Pinpoint the cell where the given text exists, returning its [X, Y] midpoint coordinate. 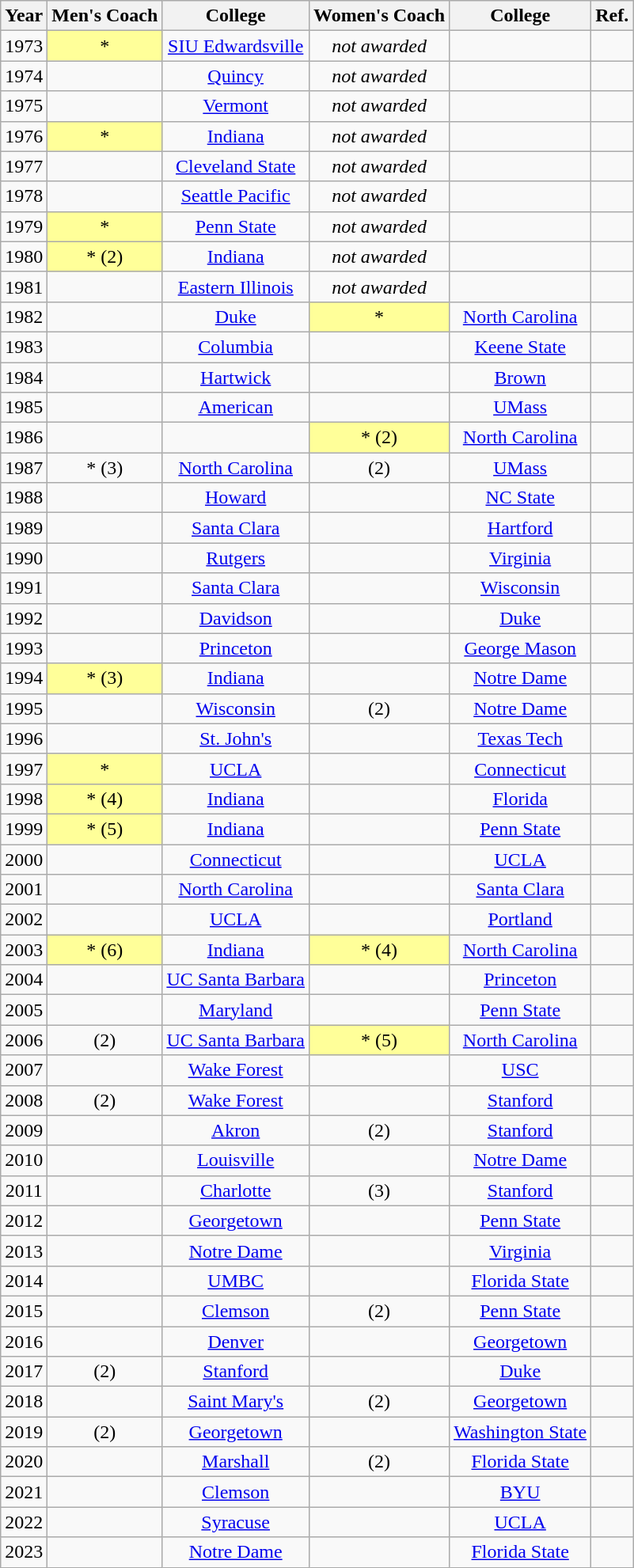
Ref. [613, 16]
2016 [24, 1342]
2010 [24, 1160]
2014 [24, 1281]
SIU Edwardsville [236, 46]
1997 [24, 769]
1975 [24, 106]
Maryland [236, 1010]
USC [521, 1070]
2023 [24, 1552]
Texas Tech [521, 738]
2017 [24, 1372]
Akron [236, 1130]
Washington State [521, 1432]
Quincy [236, 76]
1995 [24, 708]
2004 [24, 980]
1977 [24, 166]
Women's Coach [380, 16]
2018 [24, 1402]
St. John's [236, 738]
2020 [24, 1462]
2003 [24, 950]
2001 [24, 890]
2015 [24, 1311]
1976 [24, 136]
Florida [521, 799]
1978 [24, 196]
1994 [24, 678]
1980 [24, 256]
UMBC [236, 1281]
Rutgers [236, 558]
Denver [236, 1342]
Seattle Pacific [236, 196]
American [236, 408]
Keene State [521, 347]
(3) [380, 1190]
1989 [24, 528]
Cleveland State [236, 166]
Vermont [236, 106]
2021 [24, 1492]
Louisville [236, 1160]
Hartwick [236, 378]
Brown [521, 378]
2011 [24, 1190]
George Mason [521, 648]
2019 [24, 1432]
Year [24, 16]
Saint Mary's [236, 1402]
Hartford [521, 528]
1974 [24, 76]
1985 [24, 408]
Eastern Illinois [236, 287]
Charlotte [236, 1190]
1988 [24, 498]
1982 [24, 317]
2000 [24, 859]
Syracuse [236, 1522]
1998 [24, 799]
1979 [24, 226]
1984 [24, 378]
Davidson [236, 618]
NC State [521, 498]
1990 [24, 558]
1991 [24, 588]
2006 [24, 1040]
Howard [236, 498]
2009 [24, 1130]
Men's Coach [104, 16]
1987 [24, 468]
1983 [24, 347]
2007 [24, 1070]
2008 [24, 1100]
BYU [521, 1492]
Marshall [236, 1462]
1999 [24, 829]
1993 [24, 648]
1986 [24, 438]
Portland [521, 920]
* (6) [104, 950]
2013 [24, 1251]
1981 [24, 287]
2002 [24, 920]
2005 [24, 1010]
Columbia [236, 347]
1973 [24, 46]
1992 [24, 618]
1996 [24, 738]
2022 [24, 1522]
2012 [24, 1221]
